Identify which cell holds the provided text, then report its [X, Y] central coordinate. 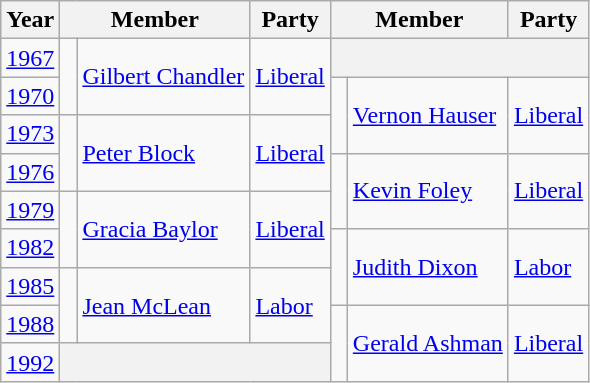
Kevin Foley [428, 191]
1988 [30, 324]
Jean McLean [164, 305]
Year [30, 20]
Judith Dixon [428, 267]
1992 [30, 362]
1982 [30, 248]
1979 [30, 210]
1973 [30, 134]
Peter Block [164, 153]
1985 [30, 286]
Gracia Baylor [164, 229]
1970 [30, 96]
1976 [30, 172]
Gilbert Chandler [164, 77]
Gerald Ashman [428, 343]
1967 [30, 58]
Vernon Hauser [428, 115]
